Provide the [X, Y] coordinate of the cell's center where the given text is located.  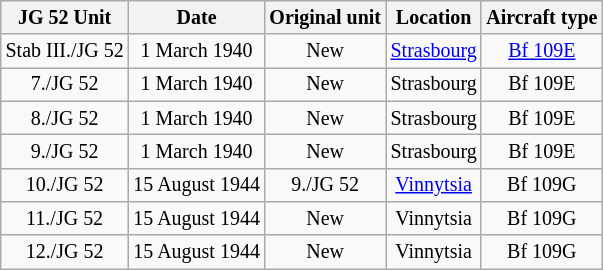
7./JG 52 [65, 84]
Date [197, 18]
JG 52 Unit [65, 18]
11./JG 52 [65, 218]
12./JG 52 [65, 252]
10./JG 52 [65, 184]
Original unit [326, 18]
Location [434, 18]
Aircraft type [542, 18]
Stab III./JG 52 [65, 52]
8./JG 52 [65, 118]
